Detect which cell encompasses the target text, then output its [X, Y] center coordinate. 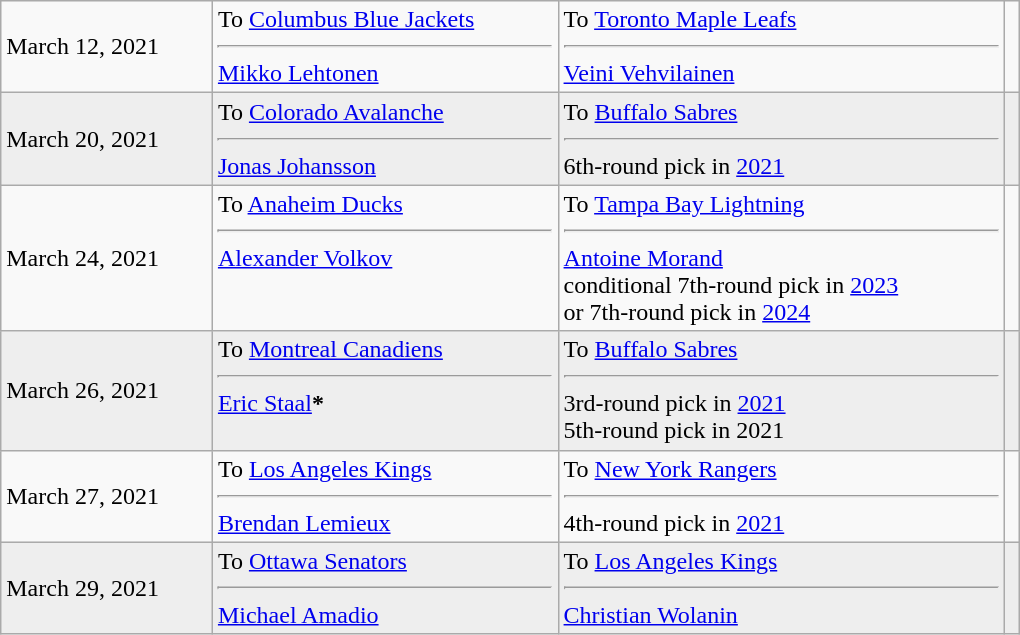
March 27, 2021 [107, 496]
March 29, 2021 [107, 588]
To Buffalo Sabres3rd-round pick in 20215th-round pick in 2021 [782, 390]
To Anaheim DucksAlexander Volkov [385, 258]
To Toronto Maple LeafsVeini Vehvilainen [782, 47]
To Los Angeles KingsBrendan Lemieux [385, 496]
To Montreal CanadiensEric Staal* [385, 390]
March 26, 2021 [107, 390]
To Ottawa SenatorsMichael Amadio [385, 588]
To Columbus Blue JacketsMikko Lehtonen [385, 47]
To Colorado AvalancheJonas Johansson [385, 139]
To New York Rangers4th-round pick in 2021 [782, 496]
March 24, 2021 [107, 258]
March 12, 2021 [107, 47]
March 20, 2021 [107, 139]
To Los Angeles KingsChristian Wolanin [782, 588]
To Tampa Bay LightningAntoine Morandconditional 7th-round pick in 2023or 7th-round pick in 2024 [782, 258]
To Buffalo Sabres6th-round pick in 2021 [782, 139]
